For the text-containing cell, return its midpoint in [x, y] coordinate format. 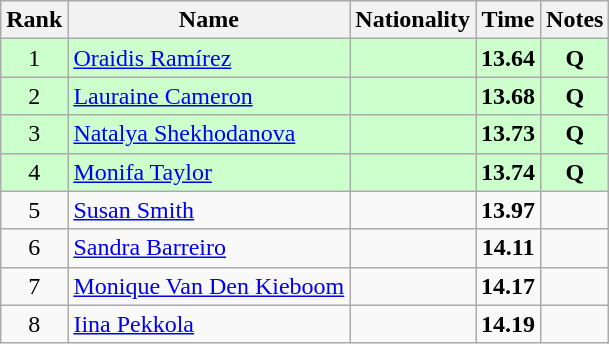
6 [34, 248]
Monifa Taylor [209, 172]
Time [508, 20]
5 [34, 210]
14.19 [508, 324]
Monique Van Den Kieboom [209, 286]
4 [34, 172]
13.97 [508, 210]
Nationality [413, 20]
13.73 [508, 134]
2 [34, 96]
Name [209, 20]
Oraidis Ramírez [209, 58]
3 [34, 134]
Rank [34, 20]
1 [34, 58]
Sandra Barreiro [209, 248]
14.11 [508, 248]
13.74 [508, 172]
14.17 [508, 286]
Notes [575, 20]
Natalya Shekhodanova [209, 134]
13.68 [508, 96]
13.64 [508, 58]
Susan Smith [209, 210]
8 [34, 324]
Iina Pekkola [209, 324]
7 [34, 286]
Lauraine Cameron [209, 96]
